Detect which cell encompasses the target text, then output its (x, y) center coordinate. 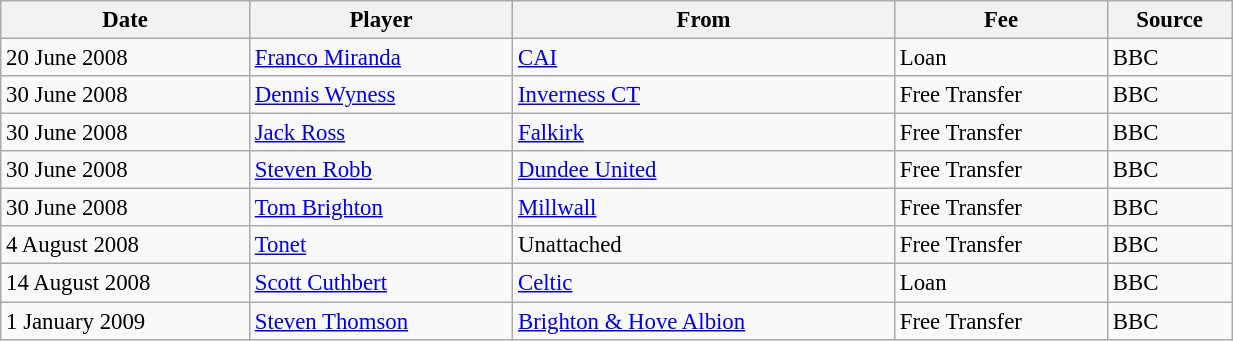
Scott Cuthbert (380, 283)
Jack Ross (380, 133)
Dennis Wyness (380, 95)
Falkirk (704, 133)
Steven Robb (380, 170)
Date (126, 20)
Celtic (704, 283)
4 August 2008 (126, 245)
From (704, 20)
Millwall (704, 208)
Dundee United (704, 170)
Player (380, 20)
Tom Brighton (380, 208)
14 August 2008 (126, 283)
Tonet (380, 245)
CAI (704, 58)
Brighton & Hove Albion (704, 321)
20 June 2008 (126, 58)
Fee (1000, 20)
Inverness CT (704, 95)
1 January 2009 (126, 321)
Franco Miranda (380, 58)
Source (1170, 20)
Steven Thomson (380, 321)
Unattached (704, 245)
